Determine the (x, y) coordinate at the center of the cell enclosing the given text.  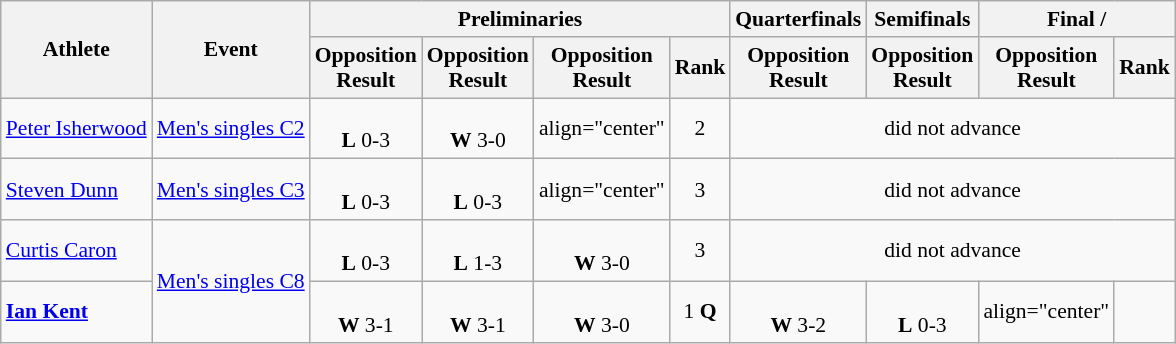
Men's singles C2 (231, 128)
Men's singles C3 (231, 190)
Athlete (76, 50)
Curtis Caron (76, 250)
Final / (1076, 19)
Steven Dunn (76, 190)
Preliminaries (520, 19)
Quarterfinals (798, 19)
Men's singles C8 (231, 281)
W 3-2 (798, 312)
Ian Kent (76, 312)
Event (231, 50)
L 1-3 (478, 250)
Peter Isherwood (76, 128)
Semifinals (922, 19)
1 Q (700, 312)
2 (700, 128)
